Detect which cell encompasses the target text, then output its [x, y] center coordinate. 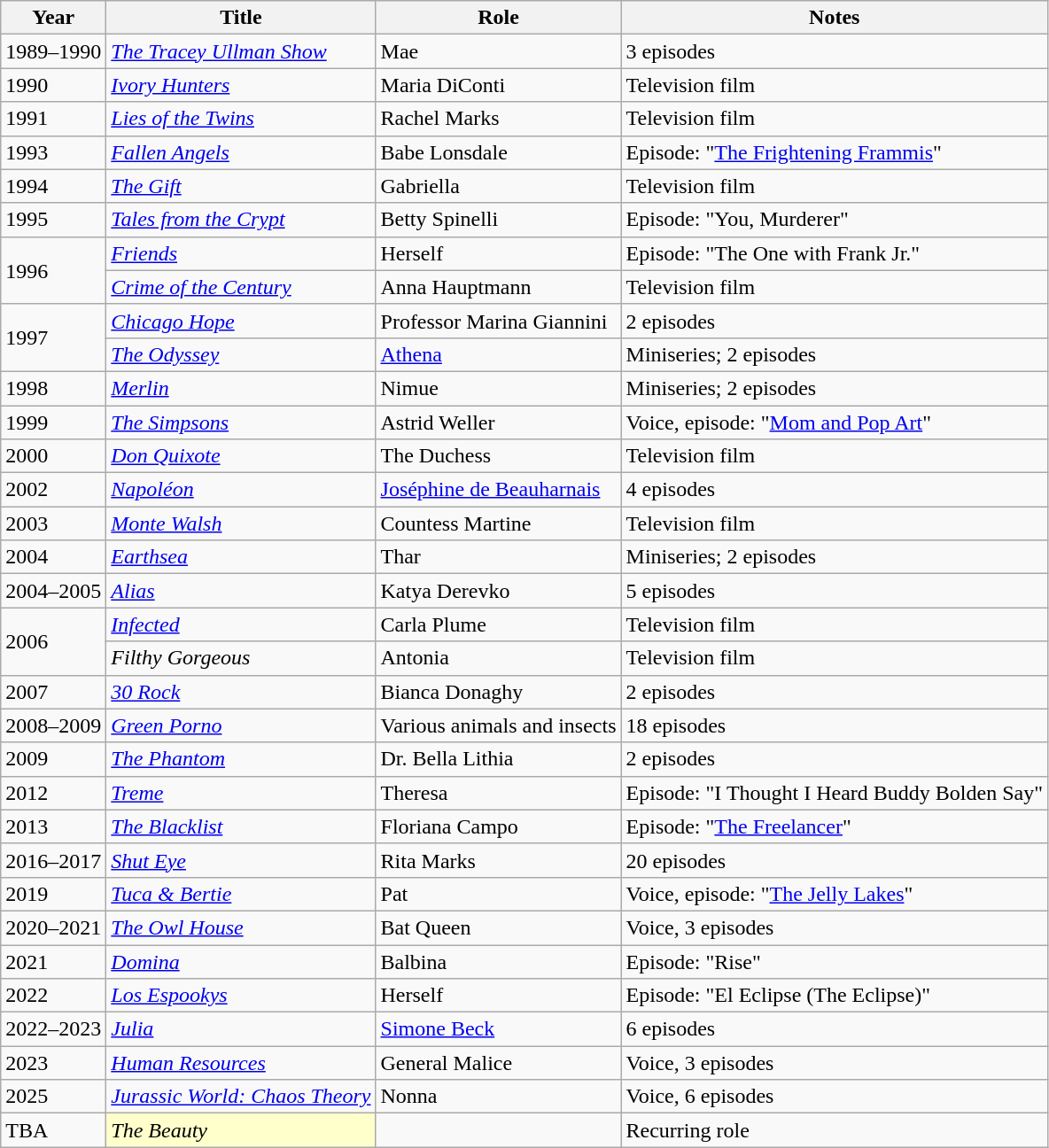
2003 [53, 524]
2025 [53, 1097]
Episode: "You, Murderer" [835, 220]
2008–2009 [53, 725]
2004–2005 [53, 591]
Treme [241, 793]
The Phantom [241, 759]
Thar [498, 557]
The Gift [241, 186]
2020–2021 [53, 927]
The Tracey Ullman Show [241, 51]
The Beauty [241, 1130]
Episode: "The Freelancer" [835, 826]
Crime of the Century [241, 287]
Episode: "I Thought I Heard Buddy Bolden Say" [835, 793]
Rita Marks [498, 860]
The Duchess [498, 456]
Friends [241, 253]
1994 [53, 186]
Jurassic World: Chaos Theory [241, 1097]
The Simpsons [241, 423]
1997 [53, 337]
18 episodes [835, 725]
Tales from the Crypt [241, 220]
Fallen Angels [241, 152]
Katya Derevko [498, 591]
Merlin [241, 388]
Bat Queen [498, 927]
Simone Beck [498, 1029]
Domina [241, 961]
Infected [241, 624]
30 Rock [241, 692]
2013 [53, 826]
Balbina [498, 961]
Antonia [498, 658]
2023 [53, 1063]
2006 [53, 641]
Episode: "El Eclipse (The Eclipse)" [835, 996]
1995 [53, 220]
2019 [53, 894]
Earthsea [241, 557]
Voice, 6 episodes [835, 1097]
Shut Eye [241, 860]
Various animals and insects [498, 725]
Chicago Hope [241, 321]
Rachel Marks [498, 119]
1989–1990 [53, 51]
Countess Martine [498, 524]
2016–2017 [53, 860]
6 episodes [835, 1029]
Mae [498, 51]
1996 [53, 270]
Notes [835, 18]
5 episodes [835, 591]
Alias [241, 591]
4 episodes [835, 490]
Recurring role [835, 1130]
Filthy Gorgeous [241, 658]
Napoléon [241, 490]
Bianca Donaghy [498, 692]
Don Quixote [241, 456]
Voice, episode: "The Jelly Lakes" [835, 894]
Carla Plume [498, 624]
Professor Marina Giannini [498, 321]
Dr. Bella Lithia [498, 759]
Monte Walsh [241, 524]
Pat [498, 894]
Voice, episode: "Mom and Pop Art" [835, 423]
Betty Spinelli [498, 220]
Episode: "Rise" [835, 961]
Lies of the Twins [241, 119]
Human Resources [241, 1063]
The Odyssey [241, 354]
2007 [53, 692]
Nonna [498, 1097]
2000 [53, 456]
Los Espookys [241, 996]
Green Porno [241, 725]
The Owl House [241, 927]
Babe Lonsdale [498, 152]
Joséphine de Beauharnais [498, 490]
Athena [498, 354]
TBA [53, 1130]
Maria DiConti [498, 85]
2022 [53, 996]
1991 [53, 119]
1993 [53, 152]
Anna Hauptmann [498, 287]
Julia [241, 1029]
Ivory Hunters [241, 85]
Gabriella [498, 186]
Episode: "The Frightening Frammis" [835, 152]
Theresa [498, 793]
Episode: "The One with Frank Jr." [835, 253]
2009 [53, 759]
General Malice [498, 1063]
Floriana Campo [498, 826]
Role [498, 18]
20 episodes [835, 860]
Astrid Weller [498, 423]
2022–2023 [53, 1029]
3 episodes [835, 51]
2002 [53, 490]
2021 [53, 961]
Tuca & Bertie [241, 894]
Title [241, 18]
1990 [53, 85]
2012 [53, 793]
1999 [53, 423]
2004 [53, 557]
Year [53, 18]
Nimue [498, 388]
The Blacklist [241, 826]
1998 [53, 388]
